Identify which cell holds the provided text, then report its [X, Y] central coordinate. 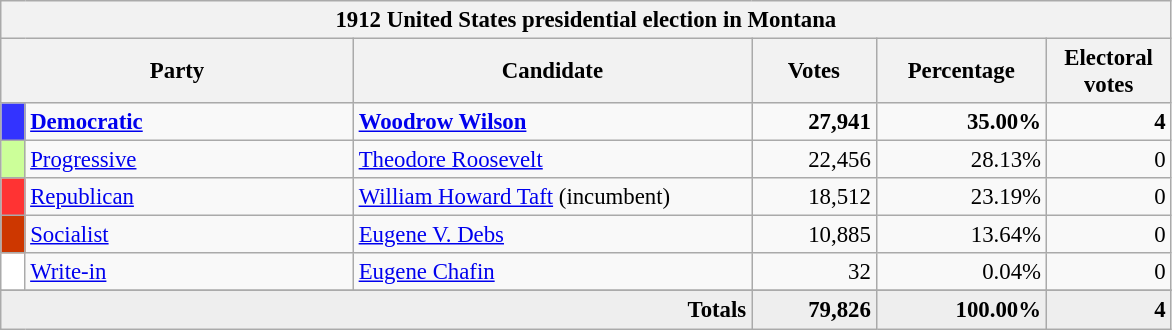
Votes [814, 72]
Party [178, 72]
Socialist [189, 235]
Electoral votes [1108, 72]
Theodore Roosevelt [552, 160]
100.00% [961, 310]
Woodrow Wilson [552, 122]
Candidate [552, 72]
Eugene V. Debs [552, 235]
Write-in [189, 273]
Republican [189, 197]
Percentage [961, 72]
10,885 [814, 235]
27,941 [814, 122]
13.64% [961, 235]
79,826 [814, 310]
18,512 [814, 197]
Progressive [189, 160]
22,456 [814, 160]
0.04% [961, 273]
Eugene Chafin [552, 273]
35.00% [961, 122]
Democratic [189, 122]
28.13% [961, 160]
William Howard Taft (incumbent) [552, 197]
32 [814, 273]
Totals [376, 310]
1912 United States presidential election in Montana [586, 20]
23.19% [961, 197]
